From the cell containing the given text, extract its center point as (x, y) coordinate. 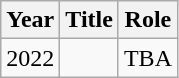
Year (30, 20)
Title (90, 20)
Role (148, 20)
2022 (30, 58)
TBA (148, 58)
